For the text-containing cell, return its midpoint in (x, y) coordinate format. 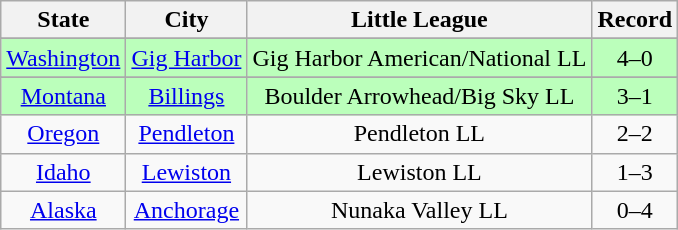
State (64, 20)
Boulder Arrowhead/Big Sky LL (420, 96)
Pendleton LL (420, 134)
City (186, 20)
Billings (186, 96)
Montana (64, 96)
3–1 (635, 96)
Alaska (64, 210)
2–2 (635, 134)
Nunaka Valley LL (420, 210)
Oregon (64, 134)
4–0 (635, 58)
Pendleton (186, 134)
0–4 (635, 210)
Lewiston (186, 172)
Washington (64, 58)
Lewiston LL (420, 172)
1–3 (635, 172)
Record (635, 20)
Gig Harbor (186, 58)
Little League (420, 20)
Gig Harbor American/National LL (420, 58)
Anchorage (186, 210)
Idaho (64, 172)
